Identify which cell holds the provided text, then report its [X, Y] central coordinate. 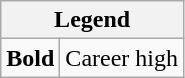
Legend [92, 20]
Bold [30, 58]
Career high [122, 58]
